Search for the cell housing the specified text and yield its [X, Y] center coordinate. 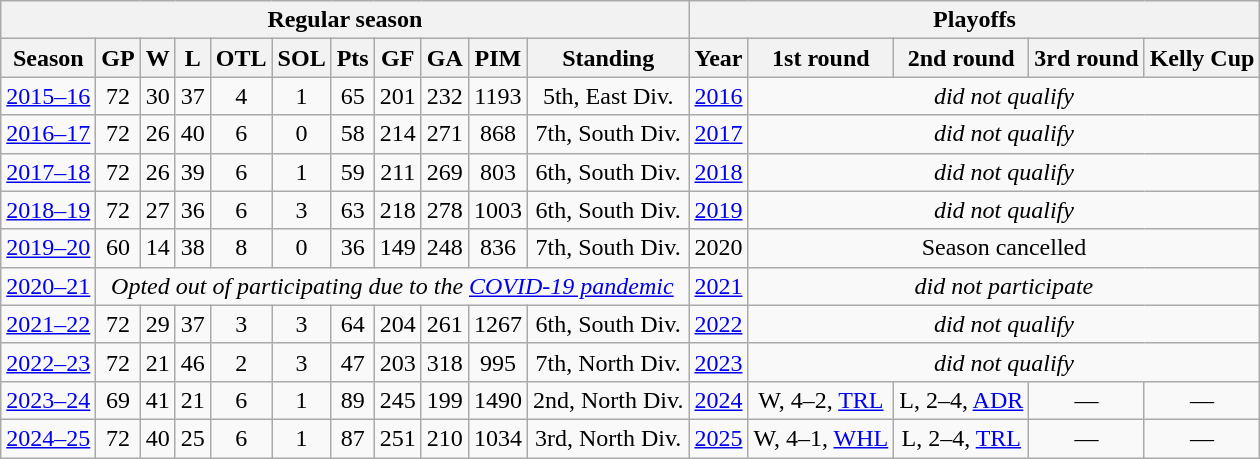
Playoffs [974, 20]
271 [444, 134]
Season cancelled [1004, 248]
65 [352, 96]
2017 [718, 134]
46 [192, 362]
did not participate [1004, 286]
1003 [498, 210]
2 [241, 362]
30 [158, 96]
214 [398, 134]
W, 4–2, TRL [821, 400]
3rd round [1086, 58]
60 [118, 248]
Pts [352, 58]
Kelly Cup [1202, 58]
59 [352, 172]
39 [192, 172]
69 [118, 400]
2016–17 [48, 134]
836 [498, 248]
803 [498, 172]
1193 [498, 96]
2018 [718, 172]
GF [398, 58]
W [158, 58]
L [192, 58]
Standing [608, 58]
2019–20 [48, 248]
OTL [241, 58]
W, 4–1, WHL [821, 438]
8 [241, 248]
89 [352, 400]
995 [498, 362]
L, 2–4, TRL [962, 438]
64 [352, 324]
269 [444, 172]
2021–22 [48, 324]
201 [398, 96]
GA [444, 58]
2019 [718, 210]
2nd round [962, 58]
261 [444, 324]
2024–25 [48, 438]
63 [352, 210]
29 [158, 324]
58 [352, 134]
248 [444, 248]
2025 [718, 438]
1034 [498, 438]
2024 [718, 400]
1490 [498, 400]
251 [398, 438]
199 [444, 400]
L, 2–4, ADR [962, 400]
204 [398, 324]
2022–23 [48, 362]
2018–19 [48, 210]
87 [352, 438]
Opted out of participating due to the COVID-19 pandemic [392, 286]
41 [158, 400]
PIM [498, 58]
GP [118, 58]
5th, East Div. [608, 96]
1267 [498, 324]
203 [398, 362]
Regular season [345, 20]
Season [48, 58]
210 [444, 438]
245 [398, 400]
2020–21 [48, 286]
2022 [718, 324]
14 [158, 248]
4 [241, 96]
47 [352, 362]
2023–24 [48, 400]
232 [444, 96]
2017–18 [48, 172]
318 [444, 362]
38 [192, 248]
149 [398, 248]
7th, North Div. [608, 362]
Year [718, 58]
868 [498, 134]
2021 [718, 286]
2015–16 [48, 96]
25 [192, 438]
211 [398, 172]
27 [158, 210]
218 [398, 210]
2023 [718, 362]
278 [444, 210]
2nd, North Div. [608, 400]
2020 [718, 248]
2016 [718, 96]
3rd, North Div. [608, 438]
1st round [821, 58]
SOL [302, 58]
